Locate the cell with the specified text and output its [x, y] center coordinate. 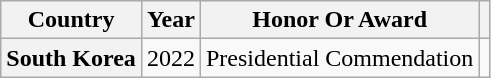
Honor Or Award [339, 20]
2022 [170, 58]
Country [72, 20]
Year [170, 20]
South Korea [72, 58]
Presidential Commendation [339, 58]
